Provide the (X, Y) coordinate of the cell's center where the given text is located.  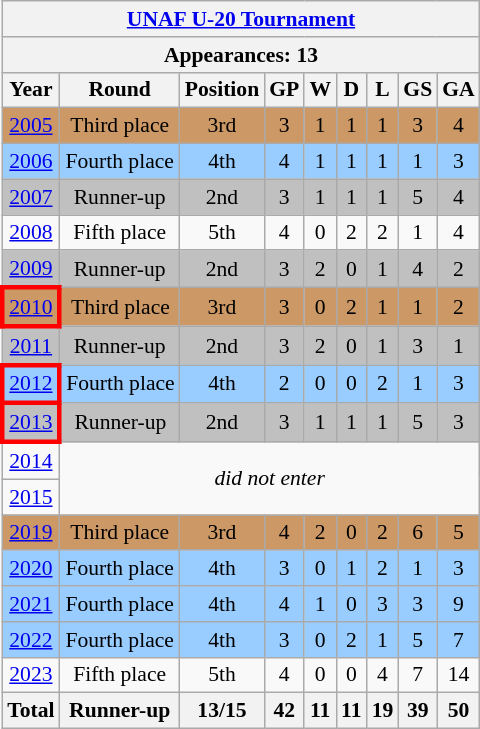
2012 (30, 384)
2013 (30, 424)
2020 (30, 569)
39 (418, 711)
9 (458, 604)
2019 (30, 533)
GS (418, 90)
2006 (30, 162)
UNAF U-20 Tournament (240, 19)
2011 (30, 346)
2007 (30, 197)
14 (458, 675)
2023 (30, 675)
Total (30, 711)
Year (30, 90)
2015 (30, 497)
Appearances: 13 (240, 55)
L (383, 90)
19 (383, 711)
6 (418, 533)
Position (222, 90)
2010 (30, 308)
2008 (30, 233)
D (352, 90)
W (320, 90)
Round (120, 90)
GA (458, 90)
did not enter (270, 478)
2022 (30, 640)
2014 (30, 460)
42 (284, 711)
13/15 (222, 711)
2009 (30, 270)
2005 (30, 126)
50 (458, 711)
2021 (30, 604)
GP (284, 90)
